Determine the (X, Y) coordinate at the center of the cell enclosing the given text.  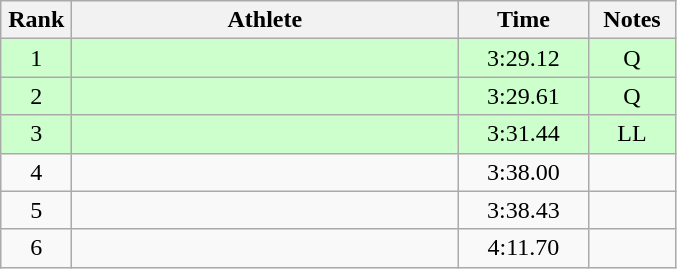
3:29.12 (524, 58)
1 (36, 58)
Notes (632, 20)
4 (36, 172)
Time (524, 20)
3 (36, 134)
LL (632, 134)
6 (36, 248)
2 (36, 96)
3:29.61 (524, 96)
4:11.70 (524, 248)
Athlete (265, 20)
5 (36, 210)
3:31.44 (524, 134)
3:38.43 (524, 210)
Rank (36, 20)
3:38.00 (524, 172)
